Extract the (X, Y) coordinate from the center of the cell holding the provided text.  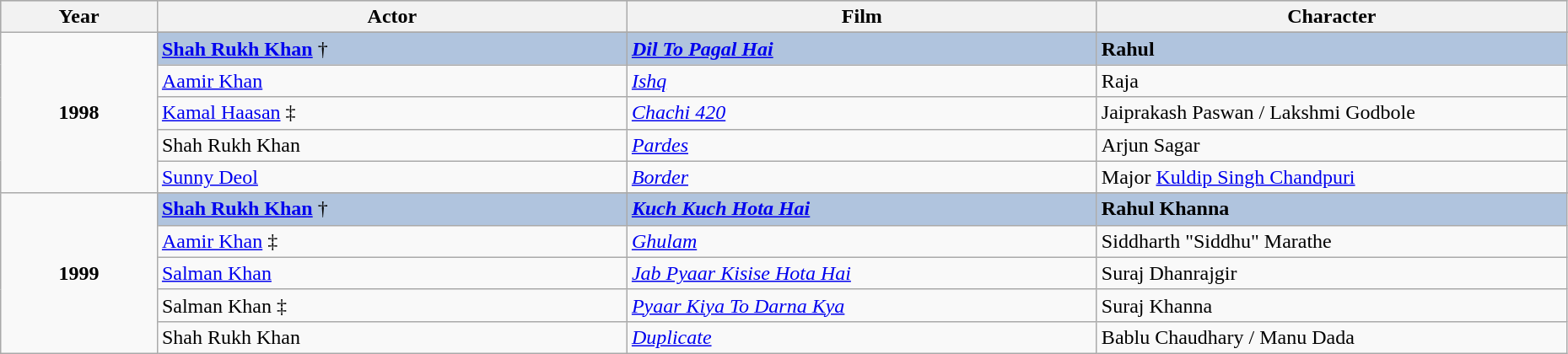
Dil To Pagal Hai (862, 49)
Jaiprakash Paswan / Lakshmi Godbole (1331, 113)
Sunny Deol (391, 177)
Kuch Kuch Hota Hai (862, 209)
Arjun Sagar (1331, 145)
Rahul (1331, 49)
Bablu Chaudhary / Manu Dada (1331, 337)
Salman Khan (391, 273)
Actor (391, 17)
Siddharth "Siddhu" Marathe (1331, 241)
Pyaar Kiya To Darna Kya (862, 305)
Kamal Haasan ‡ (391, 113)
Character (1331, 17)
Aamir Khan ‡ (391, 241)
1999 (79, 273)
Film (862, 17)
Duplicate (862, 337)
Jab Pyaar Kisise Hota Hai (862, 273)
Ishq (862, 81)
Salman Khan ‡ (391, 305)
Major Kuldip Singh Chandpuri (1331, 177)
Aamir Khan (391, 81)
Pardes (862, 145)
Border (862, 177)
Year (79, 17)
Raja (1331, 81)
Suraj Khanna (1331, 305)
1998 (79, 113)
Chachi 420 (862, 113)
Suraj Dhanrajgir (1331, 273)
Ghulam (862, 241)
Rahul Khanna (1331, 209)
